Extract the [x, y] coordinate from the center of the cell holding the provided text.  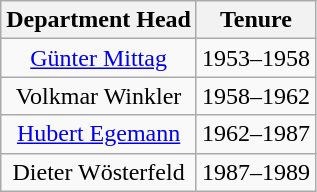
Günter Mittag [99, 58]
Dieter Wösterfeld [99, 172]
1962–1987 [256, 134]
Volkmar Winkler [99, 96]
1987–1989 [256, 172]
Tenure [256, 20]
1953–1958 [256, 58]
1958–1962 [256, 96]
Hubert Egemann [99, 134]
Department Head [99, 20]
